Locate the cell with the specified text and output its [X, Y] center coordinate. 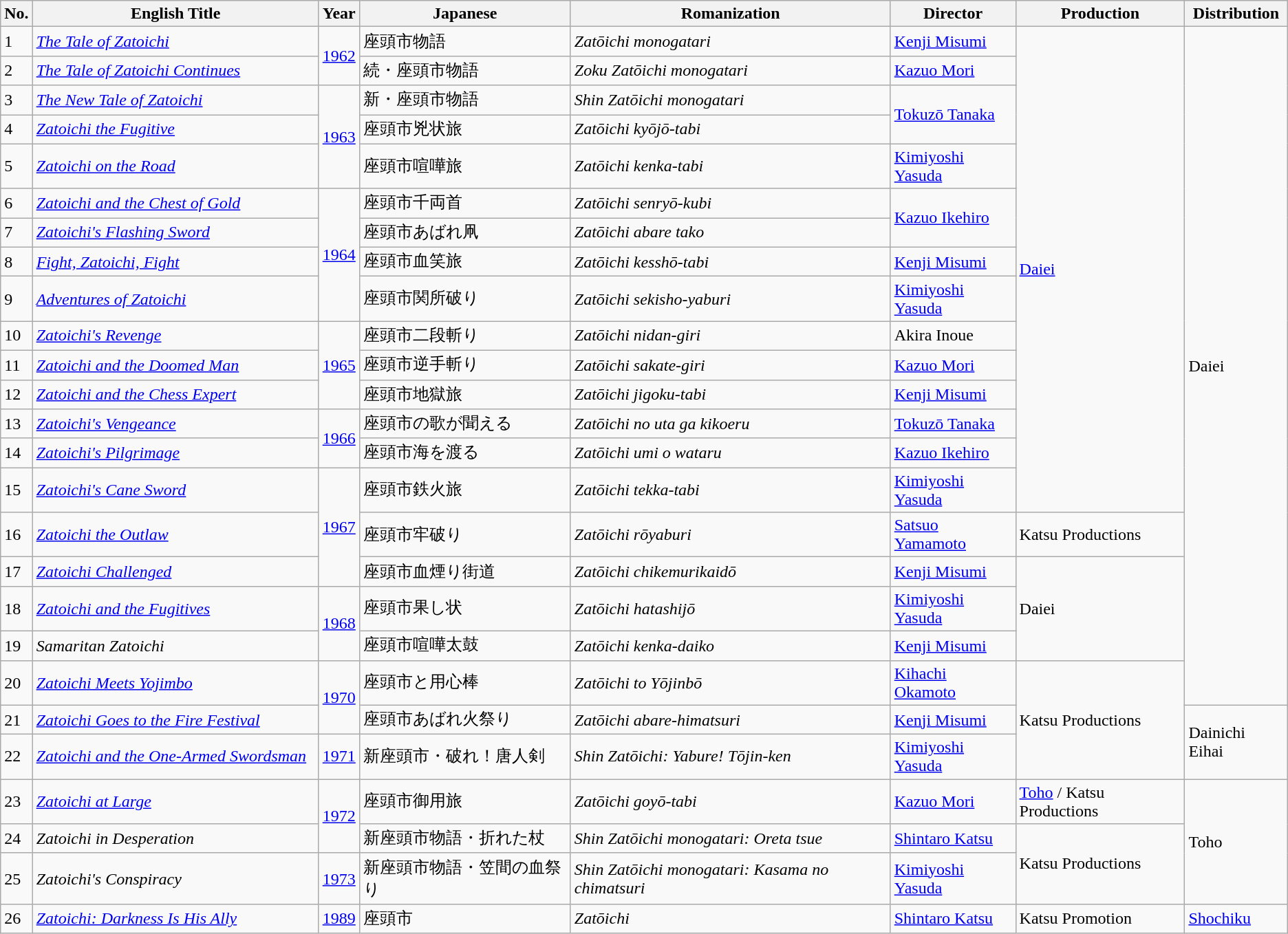
Zatōichi umi o wataru [731, 453]
1962 [339, 56]
新座頭市物語・笠間の血祭り [465, 878]
Zatoichi's Pilgrimage [175, 453]
Toho / Katsu Productions [1100, 802]
Zatoichi's Flashing Sword [175, 232]
1967 [339, 527]
Zatōichi tekka-tabi [731, 490]
Zatōichi sekisho-yaburi [731, 298]
座頭市喧嘩旅 [465, 166]
Zatoichi and the Chest of Gold [175, 204]
座頭市果し状 [465, 608]
Dainichi Eihai [1236, 742]
Japanese [465, 14]
座頭市 [465, 919]
Zatōichi abare tako [731, 232]
1973 [339, 878]
Zatōichi [731, 919]
座頭市血笑旅 [465, 261]
Year [339, 14]
1968 [339, 623]
No. [17, 14]
Samaritan Zatoichi [175, 645]
Zatōichi kenka-tabi [731, 166]
1964 [339, 254]
Director [953, 14]
Zatōichi no uta ga kikoeru [731, 424]
座頭市鉄火旅 [465, 490]
Zatōichi monogatari [731, 41]
Zatoichi's Revenge [175, 336]
2 [17, 70]
座頭市物語 [465, 41]
座頭市牢破り [465, 535]
座頭市逆手斬り [465, 365]
座頭市喧嘩太鼓 [465, 645]
座頭市あばれ火祭り [465, 719]
21 [17, 719]
Zatōichi jigoku-tabi [731, 395]
Shin Zatōichi monogatari: Kasama no chimatsuri [731, 878]
Zatōichi goyō-tabi [731, 802]
The Tale of Zatoichi Continues [175, 70]
Kihachi Okamoto [953, 682]
6 [17, 204]
4 [17, 129]
座頭市御用旅 [465, 802]
Shin Zatōichi monogatari [731, 100]
Zatoichi at Large [175, 802]
The Tale of Zatoichi [175, 41]
1966 [339, 439]
10 [17, 336]
座頭市海を渡る [465, 453]
12 [17, 395]
11 [17, 365]
Zatoichi Goes to the Fire Festival [175, 719]
1989 [339, 919]
Zatōichi abare-himatsuri [731, 719]
Zatōichi senryō-kubi [731, 204]
Zatōichi kyōjō-tabi [731, 129]
座頭市と用心棒 [465, 682]
Zatoichi the Outlaw [175, 535]
13 [17, 424]
5 [17, 166]
新座頭市物語・折れた杖 [465, 839]
Zatoichi the Fugitive [175, 129]
14 [17, 453]
続・座頭市物語 [465, 70]
座頭市兇状旅 [465, 129]
Akira Inoue [953, 336]
Zatoichi and the One-Armed Swordsman [175, 757]
Zatoichi: Darkness Is His Ally [175, 919]
18 [17, 608]
Zatōichi sakate-giri [731, 365]
3 [17, 100]
English Title [175, 14]
20 [17, 682]
Distribution [1236, 14]
座頭市関所破り [465, 298]
座頭市地獄旅 [465, 395]
15 [17, 490]
Zoku Zatōichi monogatari [731, 70]
Zatōichi kesshō-tabi [731, 261]
Zatoichi on the Road [175, 166]
25 [17, 878]
1965 [339, 365]
Zatoichi's Conspiracy [175, 878]
1 [17, 41]
8 [17, 261]
Zatoichi and the Chess Expert [175, 395]
Shin Zatōichi monogatari: Oreta tsue [731, 839]
23 [17, 802]
新・座頭市物語 [465, 100]
1971 [339, 757]
24 [17, 839]
Fight, Zatoichi, Fight [175, 261]
Satsuo Yamamoto [953, 535]
Toho [1236, 842]
座頭市千両首 [465, 204]
新座頭市・破れ！唐人剣 [465, 757]
19 [17, 645]
Zatoichi Meets Yojimbo [175, 682]
17 [17, 572]
Zatōichi to Yōjinbō [731, 682]
Zatoichi's Vengeance [175, 424]
1963 [339, 137]
16 [17, 535]
Zatoichi and the Doomed Man [175, 365]
Zatōichi kenka-daiko [731, 645]
Production [1100, 14]
1972 [339, 816]
9 [17, 298]
7 [17, 232]
22 [17, 757]
The New Tale of Zatoichi [175, 100]
Zatōichi chikemurikaidō [731, 572]
Romanization [731, 14]
Zatoichi and the Fugitives [175, 608]
Zatoichi in Desperation [175, 839]
1970 [339, 697]
Shin Zatōichi: Yabure! Tōjin-ken [731, 757]
Shochiku [1236, 919]
座頭市二段斬り [465, 336]
Zatōichi nidan-giri [731, 336]
26 [17, 919]
座頭市の歌が聞える [465, 424]
Zatoichi Challenged [175, 572]
Zatōichi rōyaburi [731, 535]
Zatoichi's Cane Sword [175, 490]
Zatōichi hatashijō [731, 608]
座頭市あばれ凧 [465, 232]
座頭市血煙り街道 [465, 572]
Adventures of Zatoichi [175, 298]
Katsu Promotion [1100, 919]
